Locate the cell with the specified text and output its (x, y) center coordinate. 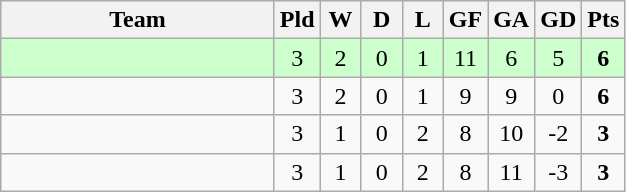
D (382, 20)
10 (512, 134)
-3 (558, 172)
GA (512, 20)
GD (558, 20)
Pld (297, 20)
-2 (558, 134)
W (340, 20)
Team (138, 20)
GF (465, 20)
Pts (604, 20)
5 (558, 58)
L (422, 20)
